From the cell containing the given text, extract its center point as [X, Y] coordinate. 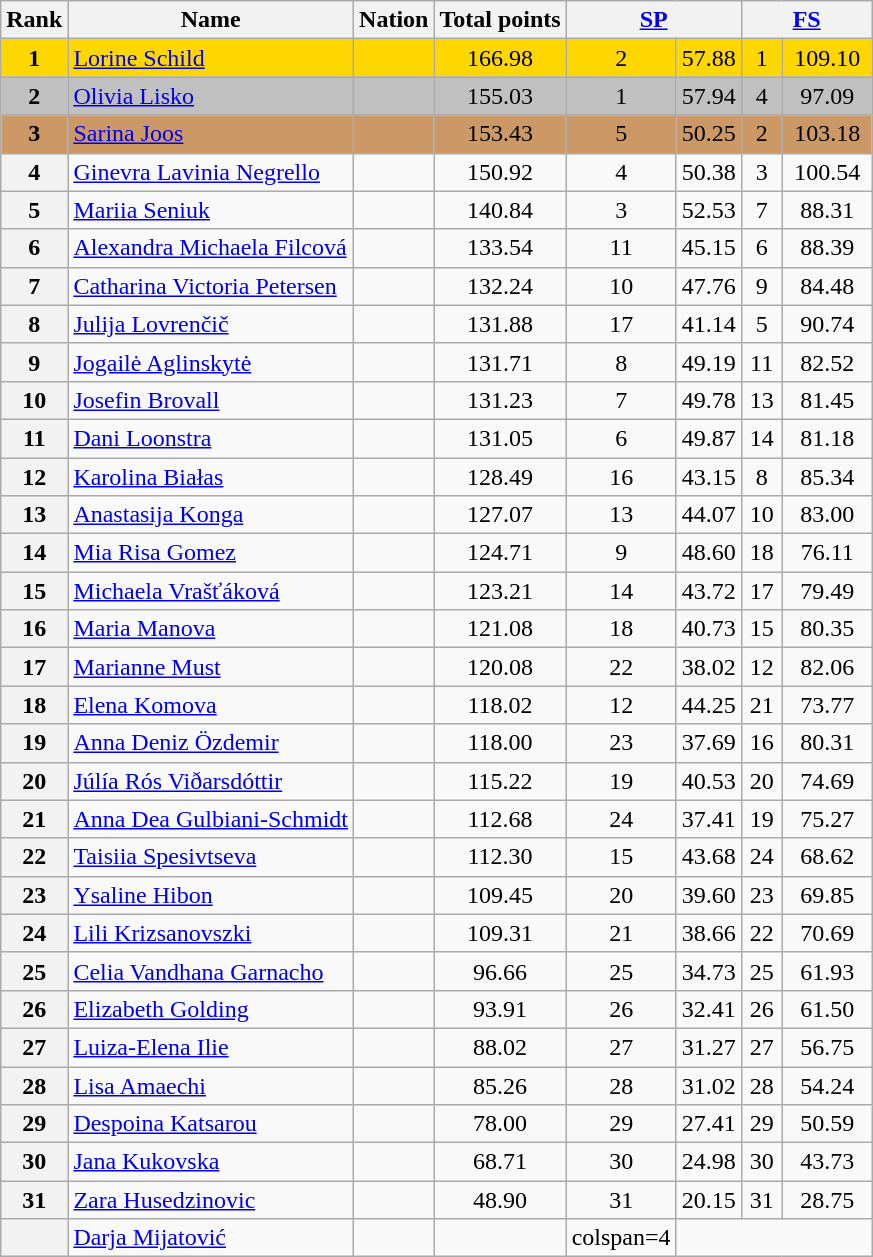
40.73 [708, 629]
68.71 [500, 1162]
Elena Komova [211, 705]
Total points [500, 20]
Ginevra Lavinia Negrello [211, 172]
49.87 [708, 438]
82.06 [827, 667]
100.54 [827, 172]
48.90 [500, 1200]
150.92 [500, 172]
49.19 [708, 362]
31.02 [708, 1085]
57.94 [708, 96]
85.34 [827, 477]
70.69 [827, 933]
112.30 [500, 857]
Júlía Rós Viðarsdóttir [211, 781]
45.15 [708, 248]
75.27 [827, 819]
37.41 [708, 819]
124.71 [500, 553]
Elizabeth Golding [211, 1009]
74.69 [827, 781]
Alexandra Michaela Filcová [211, 248]
78.00 [500, 1124]
112.68 [500, 819]
88.31 [827, 210]
43.72 [708, 591]
120.08 [500, 667]
20.15 [708, 1200]
49.78 [708, 400]
118.02 [500, 705]
76.11 [827, 553]
109.31 [500, 933]
48.60 [708, 553]
57.88 [708, 58]
88.39 [827, 248]
93.91 [500, 1009]
Josefin Brovall [211, 400]
41.14 [708, 324]
Lorine Schild [211, 58]
32.41 [708, 1009]
153.43 [500, 134]
24.98 [708, 1162]
Anastasija Konga [211, 515]
43.15 [708, 477]
colspan=4 [621, 1238]
96.66 [500, 971]
Taisiia Spesivtseva [211, 857]
132.24 [500, 286]
69.85 [827, 895]
Anna Deniz Özdemir [211, 743]
88.02 [500, 1047]
68.62 [827, 857]
81.18 [827, 438]
Name [211, 20]
115.22 [500, 781]
Olivia Lisko [211, 96]
103.18 [827, 134]
Dani Loonstra [211, 438]
54.24 [827, 1085]
131.05 [500, 438]
38.02 [708, 667]
61.93 [827, 971]
84.48 [827, 286]
131.71 [500, 362]
28.75 [827, 1200]
118.00 [500, 743]
109.10 [827, 58]
80.31 [827, 743]
Lisa Amaechi [211, 1085]
47.76 [708, 286]
Lili Krizsanovszki [211, 933]
Darja Mijatović [211, 1238]
Nation [394, 20]
Zara Husedzinovic [211, 1200]
Jana Kukovska [211, 1162]
Rank [34, 20]
82.52 [827, 362]
44.25 [708, 705]
Catharina Victoria Petersen [211, 286]
Despoina Katsarou [211, 1124]
128.49 [500, 477]
109.45 [500, 895]
166.98 [500, 58]
83.00 [827, 515]
Michaela Vrašťáková [211, 591]
50.59 [827, 1124]
131.88 [500, 324]
52.53 [708, 210]
155.03 [500, 96]
81.45 [827, 400]
43.68 [708, 857]
73.77 [827, 705]
85.26 [500, 1085]
Jogailė Aglinskytė [211, 362]
97.09 [827, 96]
27.41 [708, 1124]
79.49 [827, 591]
80.35 [827, 629]
43.73 [827, 1162]
56.75 [827, 1047]
Karolina Białas [211, 477]
61.50 [827, 1009]
131.23 [500, 400]
50.38 [708, 172]
90.74 [827, 324]
FS [806, 20]
SP [654, 20]
140.84 [500, 210]
Mia Risa Gomez [211, 553]
40.53 [708, 781]
44.07 [708, 515]
Ysaline Hibon [211, 895]
Marianne Must [211, 667]
127.07 [500, 515]
Maria Manova [211, 629]
31.27 [708, 1047]
50.25 [708, 134]
121.08 [500, 629]
Celia Vandhana Garnacho [211, 971]
133.54 [500, 248]
Sarina Joos [211, 134]
Luiza-Elena Ilie [211, 1047]
Mariia Seniuk [211, 210]
37.69 [708, 743]
Anna Dea Gulbiani-Schmidt [211, 819]
39.60 [708, 895]
Julija Lovrenčič [211, 324]
34.73 [708, 971]
38.66 [708, 933]
123.21 [500, 591]
